Return [X, Y] of the center of cell containing provided text 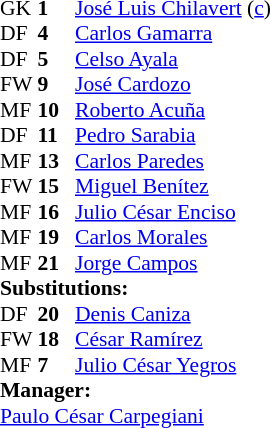
5 [57, 59]
4 [57, 33]
15 [57, 187]
21 [57, 263]
16 [57, 212]
9 [57, 85]
13 [57, 161]
7 [57, 365]
10 [57, 110]
11 [57, 135]
19 [57, 237]
18 [57, 339]
20 [57, 314]
